Identify which cell holds the provided text, then report its [x, y] central coordinate. 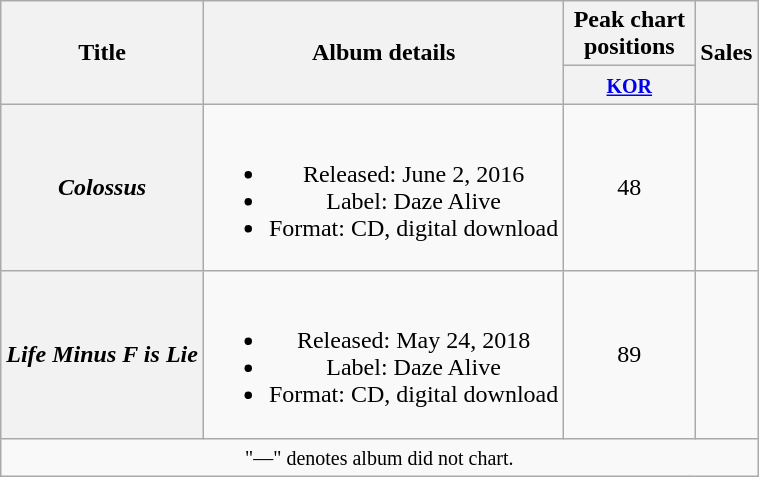
89 [630, 354]
Album details [383, 52]
Released: June 2, 2016Label: Daze AliveFormat: CD, digital download [383, 188]
Life Minus F is Lie [102, 354]
Colossus [102, 188]
Peak chart positions [630, 34]
Title [102, 52]
Released: May 24, 2018Label: Daze AliveFormat: CD, digital download [383, 354]
48 [630, 188]
"—" denotes album did not chart. [380, 457]
Sales [726, 52]
KOR [630, 85]
